Capture the cell that displays the provided text and extract its [X, Y] central coordinate. 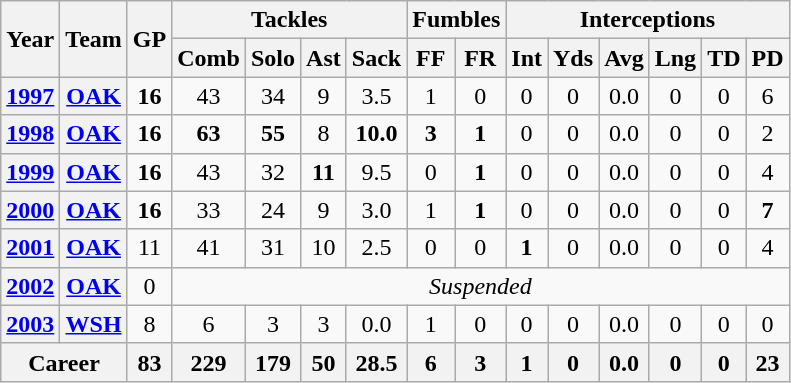
WSH [94, 324]
50 [324, 362]
Lng [675, 58]
Comb [209, 58]
Yds [574, 58]
Team [94, 39]
33 [209, 210]
10 [324, 248]
2000 [30, 210]
3.0 [376, 210]
2003 [30, 324]
28.5 [376, 362]
Avg [624, 58]
10.0 [376, 134]
Tackles [290, 20]
7 [768, 210]
41 [209, 248]
Career [64, 362]
Suspended [480, 286]
TD [724, 58]
2002 [30, 286]
FR [480, 58]
31 [272, 248]
63 [209, 134]
23 [768, 362]
Year [30, 39]
1999 [30, 172]
Sack [376, 58]
24 [272, 210]
Int [527, 58]
1998 [30, 134]
2001 [30, 248]
2.5 [376, 248]
3.5 [376, 96]
179 [272, 362]
32 [272, 172]
Interceptions [648, 20]
Solo [272, 58]
55 [272, 134]
83 [149, 362]
9.5 [376, 172]
1997 [30, 96]
Fumbles [456, 20]
2 [768, 134]
FF [431, 58]
229 [209, 362]
PD [768, 58]
34 [272, 96]
GP [149, 39]
Ast [324, 58]
